Capture the cell that displays the provided text and extract its (x, y) central coordinate. 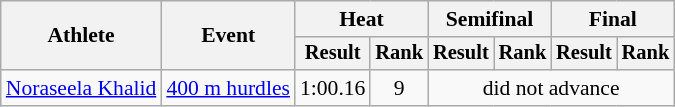
Heat (362, 19)
Athlete (82, 36)
Final (612, 19)
Event (228, 36)
9 (399, 88)
Semifinal (490, 19)
Noraseela Khalid (82, 88)
400 m hurdles (228, 88)
did not advance (551, 88)
1:00.16 (332, 88)
